Provide the (X, Y) coordinate of the cell's center where the given text is located.  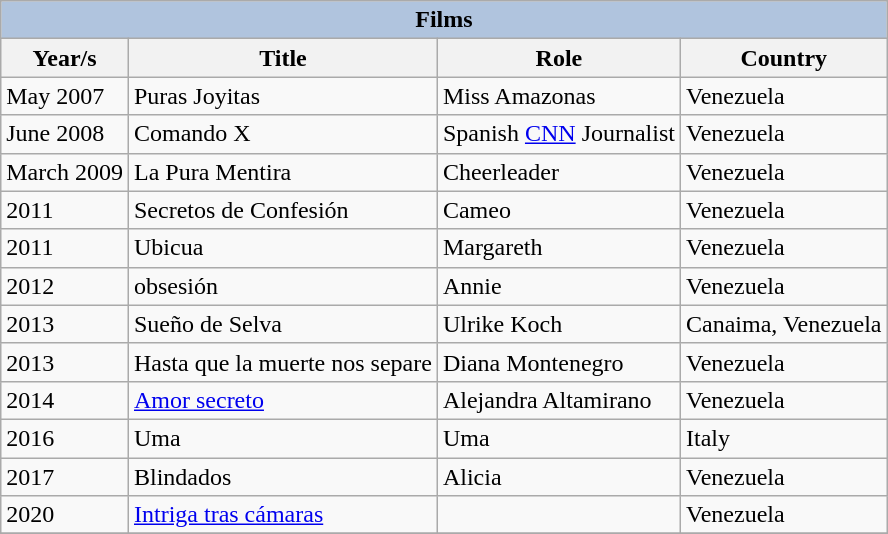
Margareth (558, 248)
Role (558, 58)
Secretos de Confesión (282, 210)
2014 (65, 400)
Title (282, 58)
Annie (558, 286)
obsesión (282, 286)
March 2009 (65, 172)
Country (784, 58)
Ulrike Koch (558, 324)
Alejandra Altamirano (558, 400)
Canaima, Venezuela (784, 324)
Miss Amazonas (558, 96)
Blindados (282, 477)
2017 (65, 477)
2016 (65, 438)
May 2007 (65, 96)
Italy (784, 438)
Sueño de Selva (282, 324)
June 2008 (65, 134)
Alicia (558, 477)
Films (444, 20)
Diana Montenegro (558, 362)
2012 (65, 286)
Hasta que la muerte nos separe (282, 362)
2020 (65, 515)
La Pura Mentira (282, 172)
Spanish CNN Journalist (558, 134)
Puras Joyitas (282, 96)
Cheerleader (558, 172)
Comando X (282, 134)
Cameo (558, 210)
Intriga tras cámaras (282, 515)
Ubicua (282, 248)
Year/s (65, 58)
Amor secreto (282, 400)
